Provide the [x, y] coordinate of the cell's center where the given text is located.  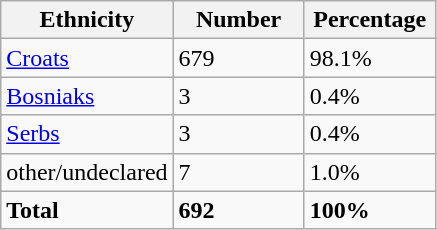
100% [370, 210]
Ethnicity [87, 20]
Croats [87, 58]
7 [238, 172]
679 [238, 58]
other/undeclared [87, 172]
Bosniaks [87, 96]
692 [238, 210]
1.0% [370, 172]
Number [238, 20]
Total [87, 210]
98.1% [370, 58]
Serbs [87, 134]
Percentage [370, 20]
